For the text-containing cell, return its midpoint in [X, Y] coordinate format. 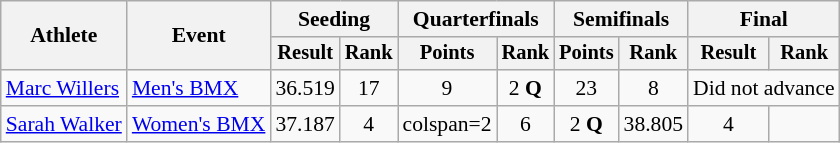
9 [448, 88]
Semifinals [621, 19]
Women's BMX [199, 124]
36.519 [304, 88]
23 [586, 88]
Marc Willers [64, 88]
Sarah Walker [64, 124]
Final [764, 19]
38.805 [654, 124]
Event [199, 36]
17 [369, 88]
Quarterfinals [476, 19]
colspan=2 [448, 124]
37.187 [304, 124]
Men's BMX [199, 88]
8 [654, 88]
Did not advance [764, 88]
Athlete [64, 36]
Seeding [334, 19]
6 [526, 124]
